Return the [x, y] coordinate for the center point of the cell that contains the specified text.  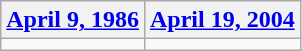
April 9, 1986 [73, 20]
April 19, 2004 [222, 20]
